Return the [X, Y] coordinate for the center point of the cell that contains the specified text.  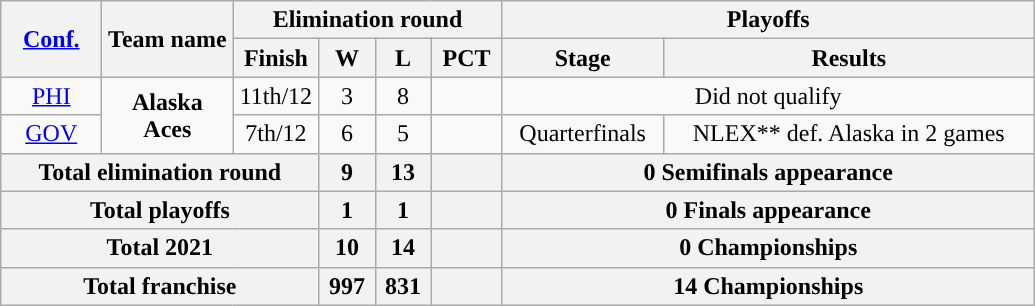
Playoffs [768, 20]
13 [403, 172]
Stage [582, 58]
14 Championships [768, 286]
Finish [276, 58]
831 [403, 286]
3 [347, 96]
5 [403, 134]
PCT [466, 58]
0 Championships [768, 248]
10 [347, 248]
6 [347, 134]
Alaska Aces [168, 115]
Team name [168, 39]
Elimination round [368, 20]
L [403, 58]
Total elimination round [160, 172]
997 [347, 286]
NLEX** def. Alaska in 2 games [848, 134]
0 Finals appearance [768, 210]
PHI [52, 96]
GOV [52, 134]
8 [403, 96]
W [347, 58]
Results [848, 58]
11th/12 [276, 96]
Total 2021 [160, 248]
Total playoffs [160, 210]
Total franchise [160, 286]
Quarterfinals [582, 134]
14 [403, 248]
0 Semifinals appearance [768, 172]
Did not qualify [768, 96]
9 [347, 172]
7th/12 [276, 134]
Conf. [52, 39]
